Extract the (X, Y) coordinate from the center of the cell holding the provided text.  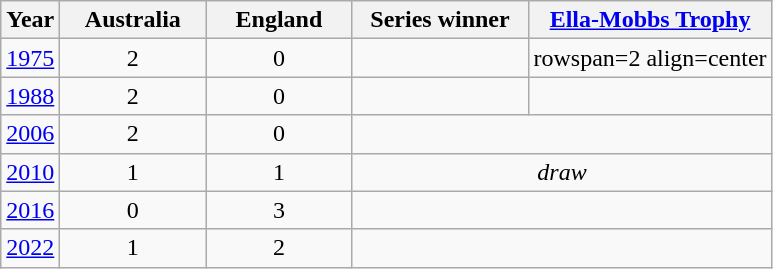
1975 (30, 58)
2022 (30, 248)
Series winner (440, 20)
Ella-Mobbs Trophy (650, 20)
2006 (30, 134)
rowspan=2 align=center (650, 58)
Year (30, 20)
England (279, 20)
1988 (30, 96)
draw (562, 172)
2016 (30, 210)
Australia (133, 20)
2010 (30, 172)
3 (279, 210)
